Provide the (x, y) coordinate of the cell's center where the given text is located.  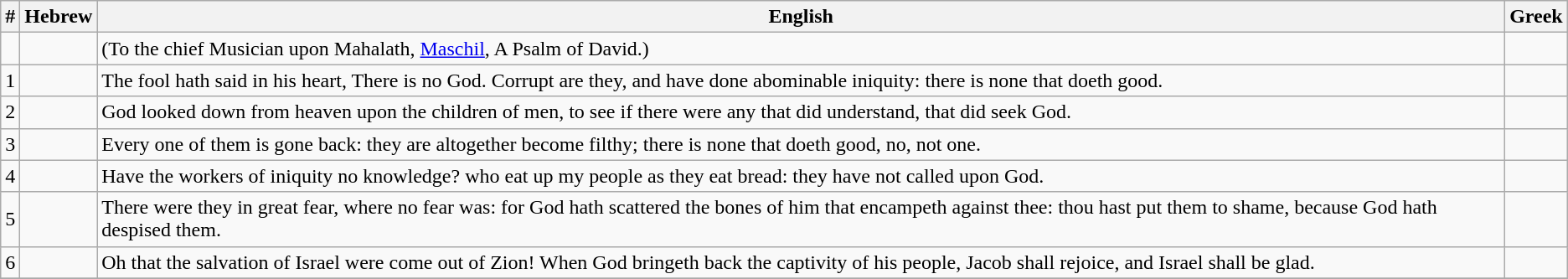
Have the workers of iniquity no knowledge? who eat up my people as they eat bread: they have not called upon God. (801, 176)
Greek (1536, 17)
Hebrew (59, 17)
4 (10, 176)
Every one of them is gone back: they are altogether become filthy; there is none that doeth good, no, not one. (801, 144)
The fool hath said in his heart, There is no God. Corrupt are they, and have done abominable iniquity: there is none that doeth good. (801, 80)
God looked down from heaven upon the children of men, to see if there were any that did understand, that did seek God. (801, 112)
1 (10, 80)
3 (10, 144)
(To the chief Musician upon Mahalath, Maschil, A Psalm of David.) (801, 49)
# (10, 17)
6 (10, 262)
2 (10, 112)
English (801, 17)
5 (10, 220)
